Detect which cell encompasses the target text, then output its (X, Y) center coordinate. 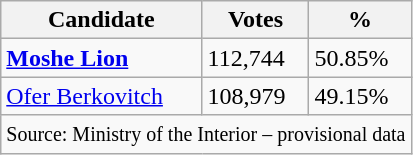
Votes (256, 20)
Moshe Lion (102, 58)
108,979 (256, 96)
49.15% (360, 96)
% (360, 20)
50.85% (360, 58)
Ofer Berkovitch (102, 96)
112,744 (256, 58)
Candidate (102, 20)
Source: Ministry of the Interior – provisional data (206, 134)
